Determine the [X, Y] coordinate at the center of the cell enclosing the given text.  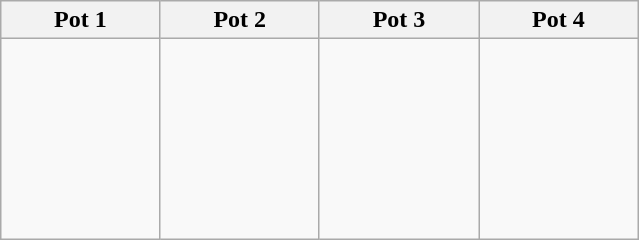
Pot 1 [80, 20]
Pot 4 [558, 20]
Pot 2 [240, 20]
Pot 3 [398, 20]
